For the text-containing cell, return its midpoint in (x, y) coordinate format. 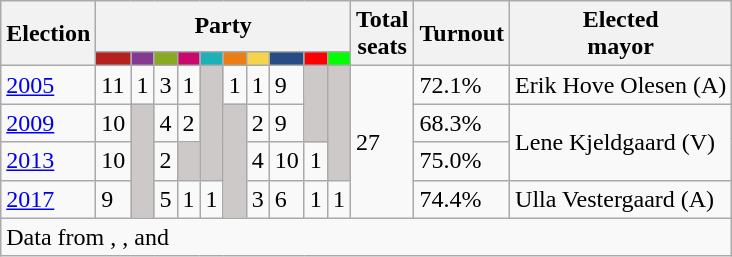
5 (166, 199)
2013 (48, 161)
Erik Hove Olesen (A) (621, 85)
Totalseats (382, 34)
Data from , , and (366, 237)
68.3% (462, 123)
27 (382, 142)
74.4% (462, 199)
Ulla Vestergaard (A) (621, 199)
2005 (48, 85)
11 (114, 85)
Turnout (462, 34)
Electedmayor (621, 34)
72.1% (462, 85)
Lene Kjeldgaard (V) (621, 142)
2017 (48, 199)
75.0% (462, 161)
Election (48, 34)
2009 (48, 123)
Party (224, 26)
6 (286, 199)
